Return (x, y) of the center of cell containing provided text 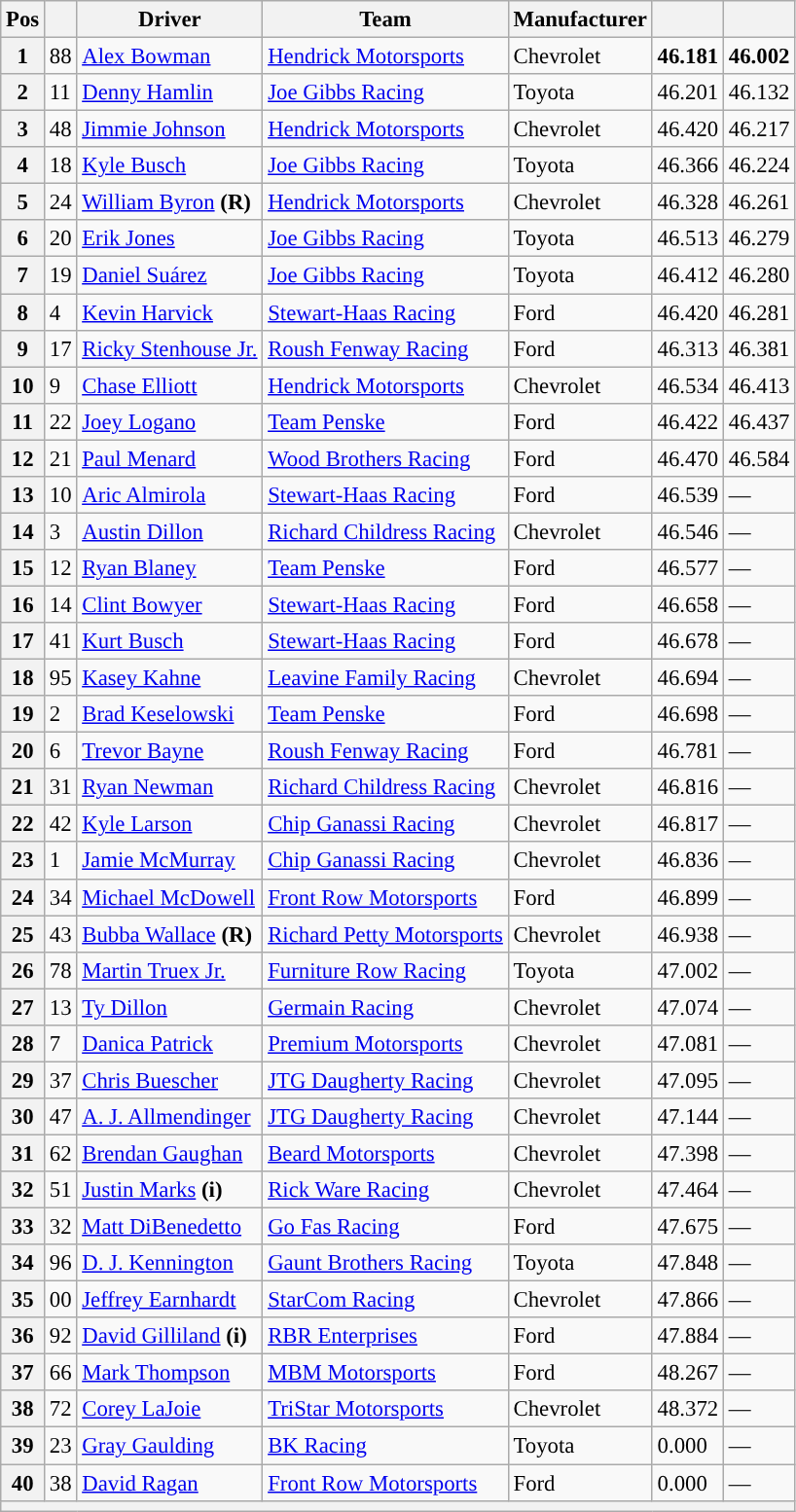
Leavine Family Racing (385, 678)
46.698 (687, 714)
Premium Motorsports (385, 1044)
Daniel Suárez (169, 275)
96 (60, 1263)
Kasey Kahne (169, 678)
Michael McDowell (169, 897)
Austin Dillon (169, 531)
46.513 (687, 238)
Alex Bowman (169, 56)
Gaunt Brothers Racing (385, 1263)
48.372 (687, 1410)
47.081 (687, 1044)
47 (60, 1117)
TriStar Motorsports (385, 1410)
47.675 (687, 1227)
46.381 (759, 348)
88 (60, 56)
46.281 (759, 312)
27 (23, 1007)
46.328 (687, 202)
46.279 (759, 238)
47.464 (687, 1190)
46.224 (759, 165)
66 (60, 1373)
Clint Bowyer (169, 604)
46.938 (687, 934)
46.201 (687, 92)
Erik Jones (169, 238)
Paul Menard (169, 458)
Brad Keselowski (169, 714)
5 (23, 202)
A. J. Allmendinger (169, 1117)
40 (23, 1483)
48 (60, 129)
Justin Marks (i) (169, 1190)
Gray Gaulding (169, 1446)
46.280 (759, 275)
72 (60, 1410)
29 (23, 1080)
47.884 (687, 1336)
95 (60, 678)
28 (23, 1044)
Pos (23, 19)
46.816 (687, 787)
46.546 (687, 531)
30 (23, 1117)
RBR Enterprises (385, 1336)
46.422 (687, 421)
42 (60, 824)
Kyle Busch (169, 165)
Wood Brothers Racing (385, 458)
Corey LaJoie (169, 1410)
43 (60, 934)
36 (23, 1336)
46.577 (687, 568)
Ricky Stenhouse Jr. (169, 348)
D. J. Kennington (169, 1263)
46.817 (687, 824)
Bubba Wallace (R) (169, 934)
47.095 (687, 1080)
Kevin Harvick (169, 312)
46.413 (759, 385)
46.313 (687, 348)
26 (23, 970)
Richard Petty Motorsports (385, 934)
35 (23, 1300)
Jimmie Johnson (169, 129)
16 (23, 604)
Ryan Newman (169, 787)
Kurt Busch (169, 641)
46.366 (687, 165)
47.144 (687, 1117)
47.398 (687, 1153)
92 (60, 1336)
8 (23, 312)
Kyle Larson (169, 824)
47.002 (687, 970)
Jeffrey Earnhardt (169, 1300)
Denny Hamlin (169, 92)
Rick Ware Racing (385, 1190)
Manufacturer (580, 19)
46.584 (759, 458)
46.539 (687, 495)
46.002 (759, 56)
Danica Patrick (169, 1044)
Go Fas Racing (385, 1227)
Aric Almirola (169, 495)
46.899 (687, 897)
Chris Buescher (169, 1080)
Trevor Bayne (169, 751)
MBM Motorsports (385, 1373)
Jamie McMurray (169, 861)
46.534 (687, 385)
William Byron (R) (169, 202)
41 (60, 641)
46.412 (687, 275)
David Ragan (169, 1483)
Mark Thompson (169, 1373)
Ryan Blaney (169, 568)
47.866 (687, 1300)
46.217 (759, 129)
46.678 (687, 641)
Team (385, 19)
Furniture Row Racing (385, 970)
15 (23, 568)
Brendan Gaughan (169, 1153)
Matt DiBenedetto (169, 1227)
46.836 (687, 861)
46.694 (687, 678)
BK Racing (385, 1446)
33 (23, 1227)
46.437 (759, 421)
62 (60, 1153)
78 (60, 970)
Martin Truex Jr. (169, 970)
Beard Motorsports (385, 1153)
Ty Dillon (169, 1007)
46.781 (687, 751)
David Gilliland (i) (169, 1336)
46.132 (759, 92)
Chase Elliott (169, 385)
Driver (169, 19)
48.267 (687, 1373)
Germain Racing (385, 1007)
51 (60, 1190)
25 (23, 934)
46.261 (759, 202)
00 (60, 1300)
Joey Logano (169, 421)
46.181 (687, 56)
StarCom Racing (385, 1300)
47.074 (687, 1007)
46.470 (687, 458)
39 (23, 1446)
47.848 (687, 1263)
46.658 (687, 604)
